Detect which cell encompasses the target text, then output its (X, Y) center coordinate. 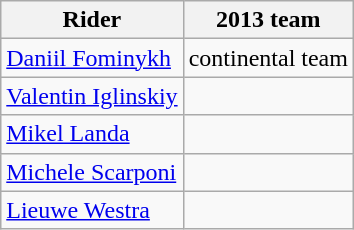
Lieuwe Westra (92, 210)
Michele Scarponi (92, 172)
Valentin Iglinskiy (92, 96)
Mikel Landa (92, 134)
Daniil Fominykh (92, 58)
continental team (268, 58)
Rider (92, 20)
2013 team (268, 20)
